Identify which cell holds the provided text, then report its (X, Y) central coordinate. 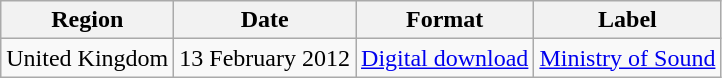
United Kingdom (88, 58)
Region (88, 20)
13 February 2012 (265, 58)
Format (445, 20)
Digital download (445, 58)
Ministry of Sound (628, 58)
Date (265, 20)
Label (628, 20)
